Return the (X, Y) coordinate for the center point of the cell that contains the specified text.  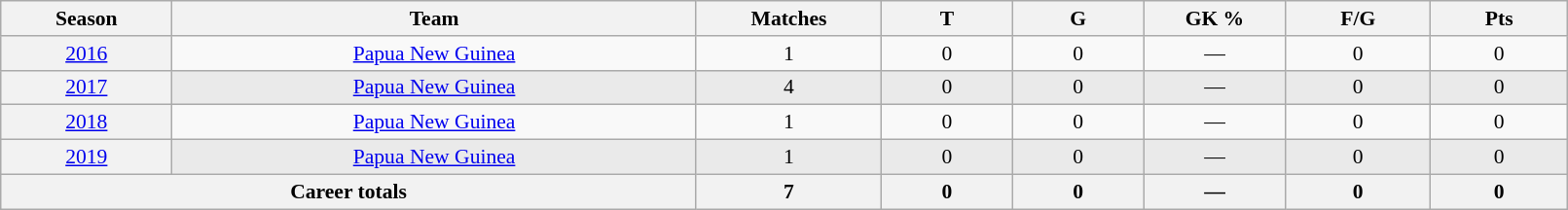
F/G (1358, 18)
7 (788, 192)
2017 (87, 87)
Matches (788, 18)
T (948, 18)
2018 (87, 122)
4 (788, 87)
Team (434, 18)
GK % (1215, 18)
2019 (87, 157)
Pts (1499, 18)
Season (87, 18)
2016 (87, 53)
G (1078, 18)
Career totals (348, 192)
